From the cell containing the given text, extract its center point as [X, Y] coordinate. 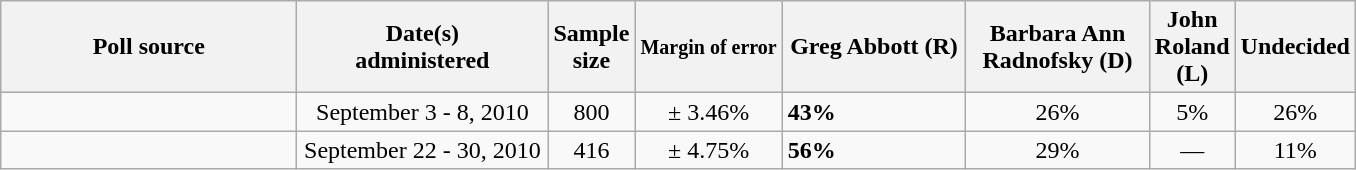
11% [1295, 150]
Date(s)administered [422, 47]
Barbara Ann Radnofsky (D) [1058, 47]
416 [592, 150]
Poll source [149, 47]
800 [592, 112]
± 3.46% [708, 112]
29% [1058, 150]
John Roland (L) [1192, 47]
— [1192, 150]
September 3 - 8, 2010 [422, 112]
Undecided [1295, 47]
Margin of error [708, 47]
5% [1192, 112]
43% [874, 112]
56% [874, 150]
Samplesize [592, 47]
Greg Abbott (R) [874, 47]
± 4.75% [708, 150]
September 22 - 30, 2010 [422, 150]
